Extract the (x, y) coordinate from the center of the cell holding the provided text.  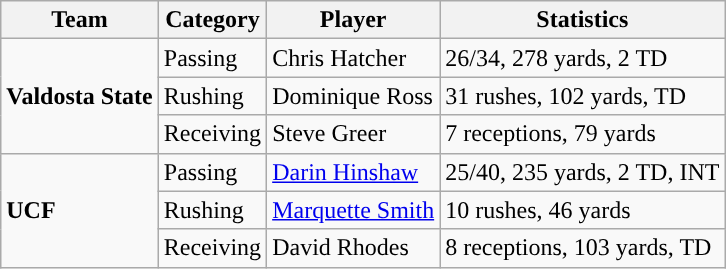
26/34, 278 yards, 2 TD (582, 58)
Player (354, 20)
Darin Hinshaw (354, 172)
31 rushes, 102 yards, TD (582, 96)
Valdosta State (80, 96)
25/40, 235 yards, 2 TD, INT (582, 172)
Category (212, 20)
8 receptions, 103 yards, TD (582, 248)
Steve Greer (354, 134)
7 receptions, 79 yards (582, 134)
Marquette Smith (354, 210)
Chris Hatcher (354, 58)
Team (80, 20)
10 rushes, 46 yards (582, 210)
David Rhodes (354, 248)
Statistics (582, 20)
UCF (80, 210)
Dominique Ross (354, 96)
